Determine the (X, Y) coordinate at the center of the cell enclosing the given text.  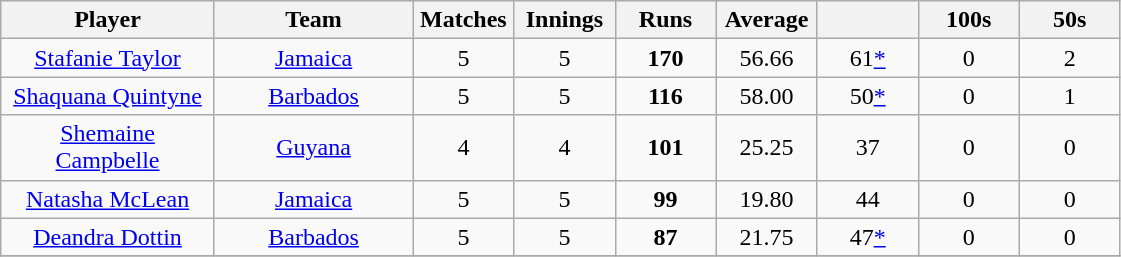
25.25 (766, 148)
1 (1070, 96)
Innings (564, 20)
Matches (464, 20)
100s (968, 20)
44 (868, 199)
Guyana (314, 148)
87 (666, 237)
37 (868, 148)
61* (868, 58)
2 (1070, 58)
56.66 (766, 58)
Team (314, 20)
101 (666, 148)
19.80 (766, 199)
58.00 (766, 96)
47* (868, 237)
Shaquana Quintyne (108, 96)
99 (666, 199)
Stafanie Taylor (108, 58)
50s (1070, 20)
Natasha McLean (108, 199)
Deandra Dottin (108, 237)
Player (108, 20)
116 (666, 96)
50* (868, 96)
Average (766, 20)
21.75 (766, 237)
Shemaine Campbelle (108, 148)
Runs (666, 20)
170 (666, 58)
